From the cell containing the given text, extract its center point as (x, y) coordinate. 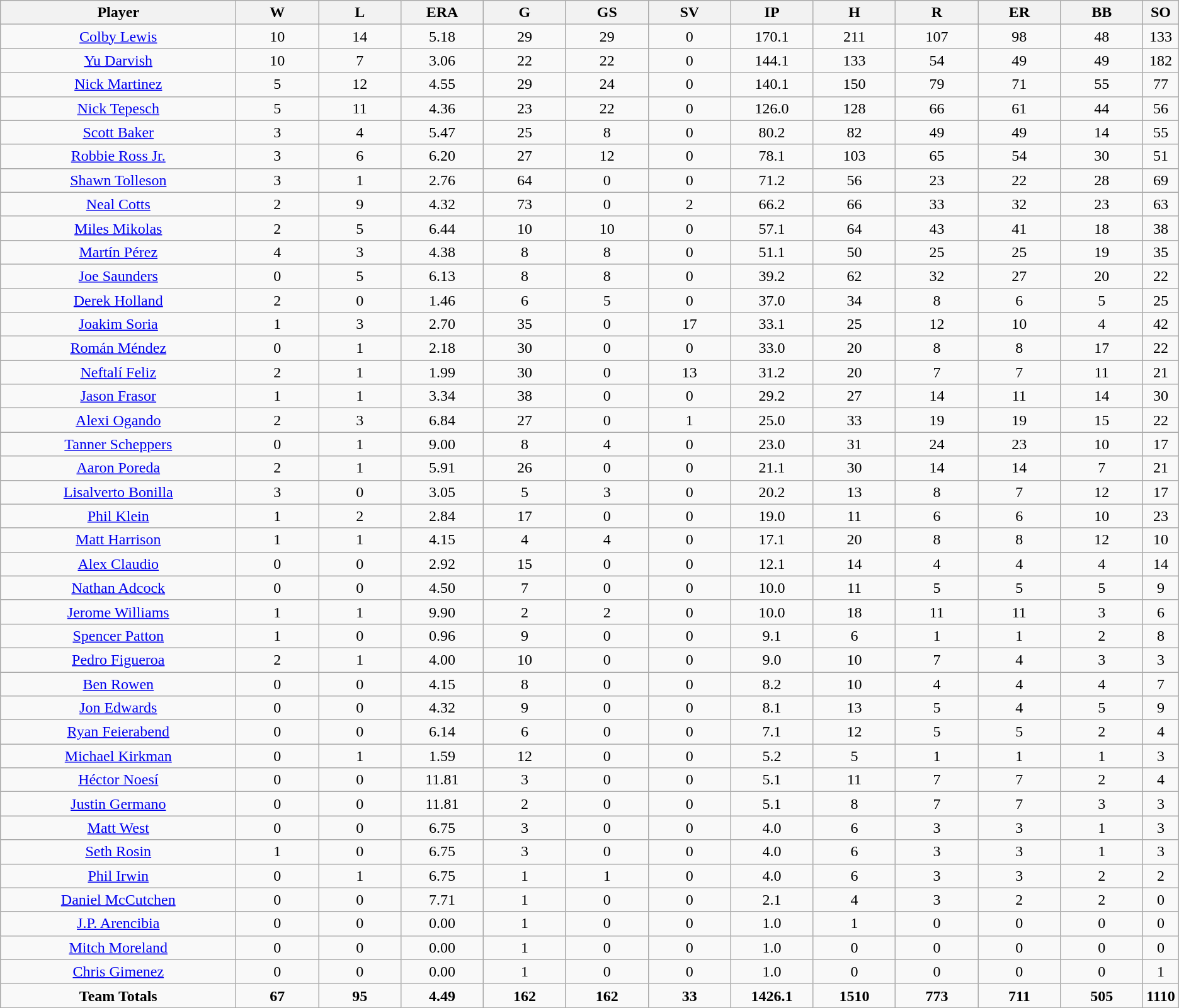
1510 (854, 995)
8.1 (772, 708)
R (937, 13)
Chris Gimenez (118, 971)
Spencer Patton (118, 636)
Jason Frasor (118, 396)
Aaron Poreda (118, 468)
37.0 (772, 301)
4.55 (442, 84)
5.18 (442, 37)
140.1 (772, 84)
Román Méndez (118, 348)
4.38 (442, 252)
33.1 (772, 324)
L (360, 13)
7.1 (772, 732)
Jon Edwards (118, 708)
6.13 (442, 276)
103 (854, 156)
61 (1019, 108)
Matt West (118, 828)
Tanner Scheppers (118, 444)
1.59 (442, 756)
Team Totals (118, 995)
Nathan Adcock (118, 588)
48 (1102, 37)
170.1 (772, 37)
Matt Harrison (118, 540)
57.1 (772, 228)
12.1 (772, 564)
6.14 (442, 732)
51 (1161, 156)
31 (854, 444)
107 (937, 37)
Nick Martinez (118, 84)
65 (937, 156)
Mitch Moreland (118, 948)
128 (854, 108)
Ryan Feierabend (118, 732)
GS (607, 13)
Miles Mikolas (118, 228)
39.2 (772, 276)
31.2 (772, 372)
Yu Darvish (118, 60)
95 (360, 995)
9.00 (442, 444)
126.0 (772, 108)
1426.1 (772, 995)
3.05 (442, 492)
Seth Rosin (118, 852)
J.P. Arencibia (118, 924)
Joe Saunders (118, 276)
98 (1019, 37)
29.2 (772, 396)
23.0 (772, 444)
7.71 (442, 900)
82 (854, 132)
73 (524, 204)
33.0 (772, 348)
78.1 (772, 156)
79 (937, 84)
44 (1102, 108)
4.00 (442, 660)
Justin Germano (118, 804)
80.2 (772, 132)
H (854, 13)
Daniel McCutchen (118, 900)
26 (524, 468)
42 (1161, 324)
Phil Klein (118, 516)
182 (1161, 60)
77 (1161, 84)
Robbie Ross Jr. (118, 156)
IP (772, 13)
6.44 (442, 228)
9.1 (772, 636)
9.90 (442, 612)
41 (1019, 228)
6.20 (442, 156)
773 (937, 995)
Scott Baker (118, 132)
Michael Kirkman (118, 756)
Derek Holland (118, 301)
6.84 (442, 420)
69 (1161, 180)
3.34 (442, 396)
211 (854, 37)
4.50 (442, 588)
4.49 (442, 995)
Phil Irwin (118, 876)
0.96 (442, 636)
ERA (442, 13)
3.06 (442, 60)
Neftalí Feliz (118, 372)
Player (118, 13)
2.76 (442, 180)
17.1 (772, 540)
144.1 (772, 60)
Jerome Williams (118, 612)
Neal Cotts (118, 204)
2.70 (442, 324)
150 (854, 84)
71.2 (772, 180)
ER (1019, 13)
G (524, 13)
Nick Tepesch (118, 108)
Joakim Soria (118, 324)
711 (1019, 995)
2.84 (442, 516)
Lisalverto Bonilla (118, 492)
71 (1019, 84)
63 (1161, 204)
Pedro Figueroa (118, 660)
20.2 (772, 492)
2.1 (772, 900)
50 (854, 252)
Héctor Noesí (118, 780)
Colby Lewis (118, 37)
21.1 (772, 468)
43 (937, 228)
Alexi Ogando (118, 420)
34 (854, 301)
2.92 (442, 564)
SO (1161, 13)
25.0 (772, 420)
66.2 (772, 204)
BB (1102, 13)
67 (277, 995)
2.18 (442, 348)
W (277, 13)
Alex Claudio (118, 564)
5.2 (772, 756)
28 (1102, 180)
8.2 (772, 684)
1.46 (442, 301)
Martín Pérez (118, 252)
Shawn Tolleson (118, 180)
Ben Rowen (118, 684)
SV (689, 13)
19.0 (772, 516)
505 (1102, 995)
51.1 (772, 252)
5.47 (442, 132)
62 (854, 276)
5.91 (442, 468)
1.99 (442, 372)
4.36 (442, 108)
1110 (1161, 995)
9.0 (772, 660)
